Return (X, Y) of the center of cell containing provided text 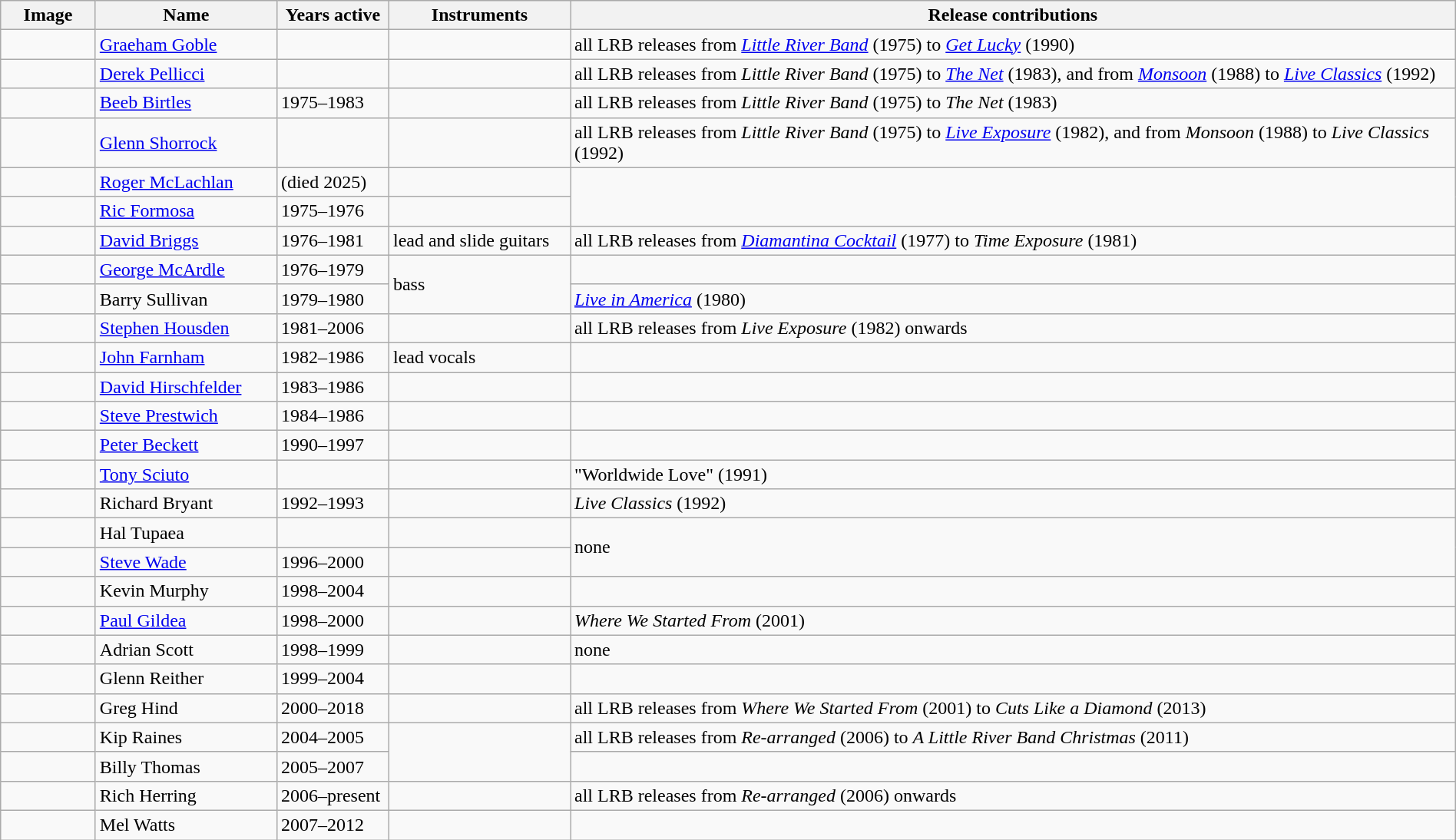
2007–2012 (333, 825)
Live Classics (1992) (1012, 504)
1975–1983 (333, 103)
1983–1986 (333, 386)
Image (48, 15)
Hal Tupaea (186, 533)
1976–1981 (333, 240)
1976–1979 (333, 270)
Beeb Birtles (186, 103)
George McArdle (186, 270)
Where We Started From (2001) (1012, 620)
Kip Raines (186, 737)
2004–2005 (333, 737)
Years active (333, 15)
bass (479, 284)
1998–2004 (333, 591)
Steve Prestwich (186, 416)
Steve Wade (186, 562)
all LRB releases from Little River Band (1975) to Get Lucky (1990) (1012, 45)
Billy Thomas (186, 766)
all LRB releases from Re-arranged (2006) onwards (1012, 795)
2000–2018 (333, 708)
Tony Sciuto (186, 475)
David Briggs (186, 240)
Instruments (479, 15)
all LRB releases from Live Exposure (1982) onwards (1012, 328)
Greg Hind (186, 708)
lead and slide guitars (479, 240)
1990–1997 (333, 445)
1979–1980 (333, 299)
2005–2007 (333, 766)
Ric Formosa (186, 211)
1998–1999 (333, 650)
Rich Herring (186, 795)
1999–2004 (333, 679)
Derek Pellicci (186, 74)
all LRB releases from Re-arranged (2006) to A Little River Band Christmas (2011) (1012, 737)
lead vocals (479, 357)
Paul Gildea (186, 620)
"Worldwide Love" (1991) (1012, 475)
1982–1986 (333, 357)
Roger McLachlan (186, 182)
Adrian Scott (186, 650)
Peter Beckett (186, 445)
1992–1993 (333, 504)
1998–2000 (333, 620)
2006–present (333, 795)
Richard Bryant (186, 504)
Mel Watts (186, 825)
Barry Sullivan (186, 299)
Glenn Reither (186, 679)
David Hirschfelder (186, 386)
all LRB releases from Little River Band (1975) to The Net (1983) (1012, 103)
all LRB releases from Little River Band (1975) to Live Exposure (1982), and from Monsoon (1988) to Live Classics (1992) (1012, 143)
1984–1986 (333, 416)
1981–2006 (333, 328)
all LRB releases from Diamantina Cocktail (1977) to Time Exposure (1981) (1012, 240)
John Farnham (186, 357)
Live in America (1980) (1012, 299)
all LRB releases from Where We Started From (2001) to Cuts Like a Diamond (2013) (1012, 708)
Stephen Housden (186, 328)
Name (186, 15)
Glenn Shorrock (186, 143)
Release contributions (1012, 15)
(died 2025) (333, 182)
Graeham Goble (186, 45)
all LRB releases from Little River Band (1975) to The Net (1983), and from Monsoon (1988) to Live Classics (1992) (1012, 74)
1975–1976 (333, 211)
1996–2000 (333, 562)
Kevin Murphy (186, 591)
